Locate the cell with the specified text and output its (x, y) center coordinate. 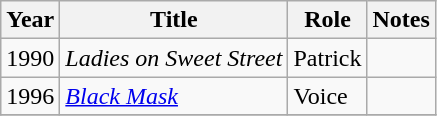
1996 (30, 96)
Notes (401, 20)
Title (174, 20)
Patrick (328, 58)
Year (30, 20)
Role (328, 20)
Black Mask (174, 96)
Ladies on Sweet Street (174, 58)
1990 (30, 58)
Voice (328, 96)
